From the cell containing the given text, extract its center point as [x, y] coordinate. 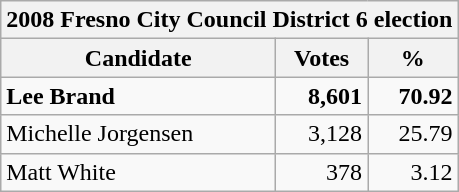
378 [322, 172]
Michelle Jorgensen [138, 134]
Votes [322, 58]
Matt White [138, 172]
3,128 [322, 134]
70.92 [413, 96]
% [413, 58]
25.79 [413, 134]
2008 Fresno City Council District 6 election [230, 20]
8,601 [322, 96]
Lee Brand [138, 96]
Candidate [138, 58]
3.12 [413, 172]
